Return the [x, y] coordinate for the center point of the cell that contains the specified text.  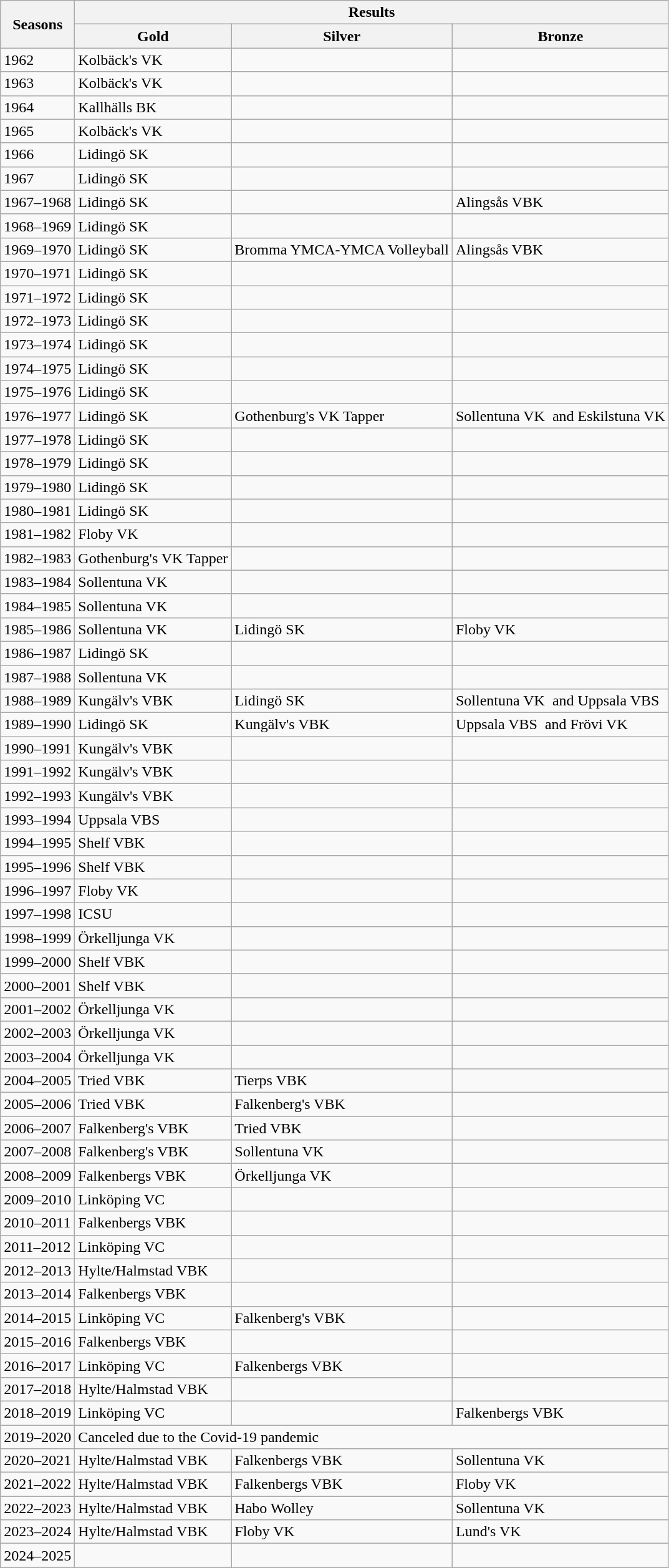
2021–2022 [37, 1484]
1966 [37, 155]
1997–1998 [37, 914]
1988–1989 [37, 701]
2024–2025 [37, 1556]
2022–2023 [37, 1508]
2010–2011 [37, 1223]
1973–1974 [37, 345]
1964 [37, 107]
1967–1968 [37, 202]
1984–1985 [37, 606]
1963 [37, 84]
1962 [37, 60]
Sollentuna VK and Uppsala VBS [560, 701]
2005–2006 [37, 1105]
2003–2004 [37, 1057]
2013–2014 [37, 1294]
1977–1978 [37, 440]
1976–1977 [37, 416]
Sollentuna VK and Eskilstuna VK [560, 416]
1999–2000 [37, 962]
Tierps VBK [342, 1081]
2012–2013 [37, 1270]
2020–2021 [37, 1461]
Seasons [37, 24]
1982–1983 [37, 558]
1983–1984 [37, 582]
1992–1993 [37, 796]
1993–1994 [37, 820]
1994–1995 [37, 843]
2007–2008 [37, 1152]
2009–2010 [37, 1199]
1975–1976 [37, 392]
1970–1971 [37, 273]
1986–1987 [37, 653]
1972–1973 [37, 321]
1998–1999 [37, 938]
Habo Wolley [342, 1508]
1990–1991 [37, 748]
1965 [37, 131]
1989–1990 [37, 725]
Bromma YMCA-YMCA Volleyball [342, 249]
Uppsala VBS [153, 820]
2023–2024 [37, 1532]
2018–2019 [37, 1413]
2015–2016 [37, 1342]
1971–1972 [37, 298]
2011–2012 [37, 1247]
2004–2005 [37, 1081]
1978–1979 [37, 463]
Silver [342, 36]
1968–1969 [37, 226]
2014–2015 [37, 1318]
Uppsala VBS and Frövi VK [560, 725]
Kallhälls BK [153, 107]
2006–2007 [37, 1128]
1991–1992 [37, 772]
1980–1981 [37, 511]
1974–1975 [37, 369]
1967 [37, 178]
1985–1986 [37, 629]
2002–2003 [37, 1033]
1969–1970 [37, 249]
2000–2001 [37, 985]
ICSU [153, 914]
Canceled due to the Covid-19 pandemic [372, 1436]
2001–2002 [37, 1009]
Results [372, 12]
2017–2018 [37, 1389]
1995–1996 [37, 867]
2016–2017 [37, 1365]
Lund's VK [560, 1532]
1996–1997 [37, 891]
1981–1982 [37, 535]
1987–1988 [37, 677]
2019–2020 [37, 1436]
Bronze [560, 36]
2008–2009 [37, 1176]
Gold [153, 36]
1979–1980 [37, 487]
